Identify which cell holds the provided text, then report its (x, y) central coordinate. 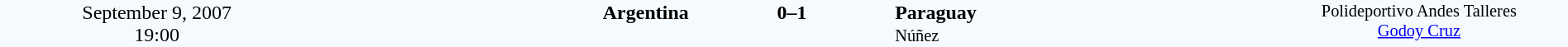
Núñez (1082, 36)
September 9, 200719:00 (157, 23)
Paraguay (1082, 12)
Polideportivo Andes TalleresGodoy Cruz (1419, 23)
0–1 (791, 12)
Argentina (501, 12)
